Scan for the cell matching the given text and deliver its (x, y) coordinate at center. 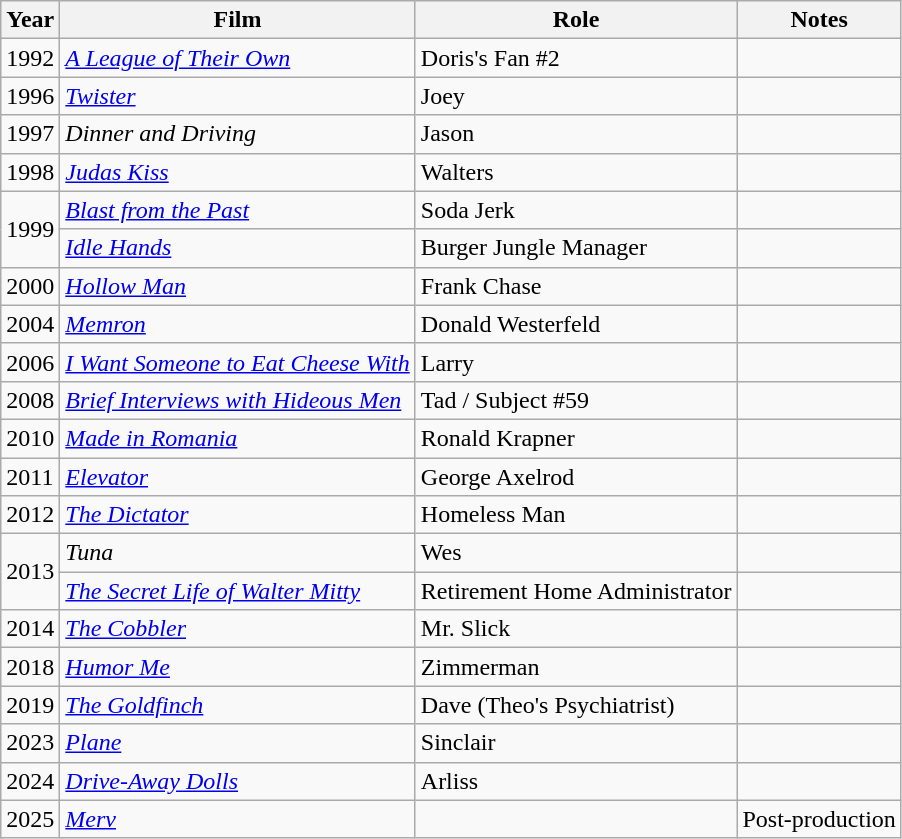
Memron (238, 324)
The Secret Life of Walter Mitty (238, 591)
Retirement Home Administrator (576, 591)
2018 (30, 667)
Frank Chase (576, 286)
Notes (819, 20)
Post-production (819, 819)
Humor Me (238, 667)
Blast from the Past (238, 210)
The Cobbler (238, 629)
2014 (30, 629)
Made in Romania (238, 438)
Doris's Fan #2 (576, 58)
Idle Hands (238, 248)
Zimmerman (576, 667)
Joey (576, 96)
Soda Jerk (576, 210)
Plane (238, 743)
Year (30, 20)
2019 (30, 705)
The Goldfinch (238, 705)
Judas Kiss (238, 172)
The Dictator (238, 515)
Ronald Krapner (576, 438)
2004 (30, 324)
Burger Jungle Manager (576, 248)
Sinclair (576, 743)
2006 (30, 362)
Wes (576, 553)
Brief Interviews with Hideous Men (238, 400)
Elevator (238, 477)
2013 (30, 572)
1999 (30, 229)
Dave (Theo's Psychiatrist) (576, 705)
Drive-Away Dolls (238, 781)
2023 (30, 743)
I Want Someone to Eat Cheese With (238, 362)
Film (238, 20)
Role (576, 20)
Donald Westerfeld (576, 324)
2000 (30, 286)
George Axelrod (576, 477)
1996 (30, 96)
Twister (238, 96)
Arliss (576, 781)
Jason (576, 134)
2024 (30, 781)
Walters (576, 172)
Tuna (238, 553)
Dinner and Driving (238, 134)
1992 (30, 58)
Mr. Slick (576, 629)
Larry (576, 362)
2011 (30, 477)
Homeless Man (576, 515)
1997 (30, 134)
1998 (30, 172)
2008 (30, 400)
2025 (30, 819)
Merv (238, 819)
Hollow Man (238, 286)
Tad / Subject #59 (576, 400)
2010 (30, 438)
A League of Their Own (238, 58)
2012 (30, 515)
